Capture the cell that displays the provided text and extract its (x, y) central coordinate. 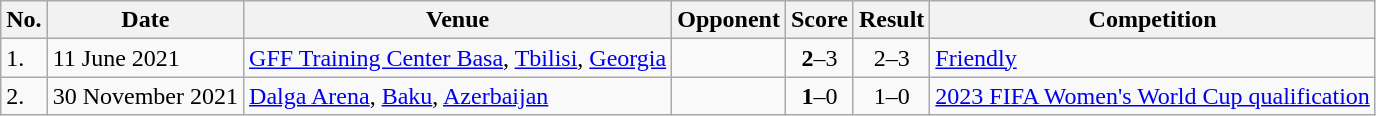
No. (24, 20)
Opponent (729, 20)
30 November 2021 (145, 96)
Score (819, 20)
GFF Training Center Basa, Tbilisi, Georgia (458, 58)
Date (145, 20)
1. (24, 58)
Competition (1153, 20)
Venue (458, 20)
Result (891, 20)
Friendly (1153, 58)
2. (24, 96)
2023 FIFA Women's World Cup qualification (1153, 96)
Dalga Arena, Baku, Azerbaijan (458, 96)
11 June 2021 (145, 58)
